Determine the (X, Y) coordinate at the center of the cell enclosing the given text.  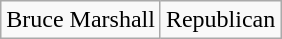
Republican (220, 20)
Bruce Marshall (81, 20)
